Output the [x, y] coordinate of the center of the cell containing the given text.  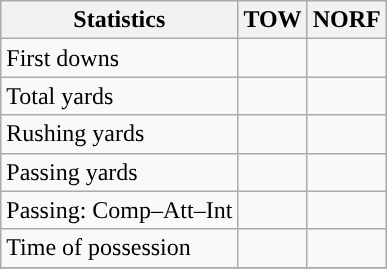
Passing: Comp–Att–Int [120, 210]
Rushing yards [120, 134]
NORF [346, 20]
TOW [272, 20]
First downs [120, 58]
Time of possession [120, 248]
Total yards [120, 96]
Passing yards [120, 172]
Statistics [120, 20]
